Capture the cell that displays the provided text and extract its [X, Y] central coordinate. 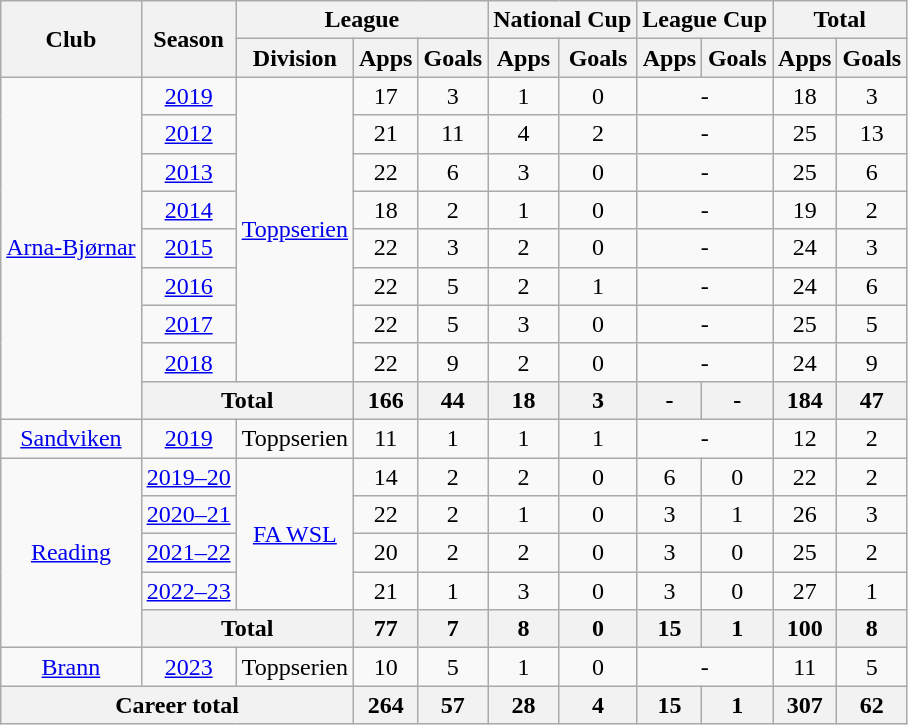
2018 [188, 362]
2012 [188, 134]
20 [386, 553]
Sandviken [71, 438]
17 [386, 96]
57 [453, 705]
Arna-Bjørnar [71, 248]
28 [524, 705]
2020–21 [188, 515]
2013 [188, 172]
League [362, 20]
10 [386, 667]
Reading [71, 553]
2019–20 [188, 477]
166 [386, 400]
2022–23 [188, 591]
12 [805, 438]
League Cup [705, 20]
7 [453, 629]
100 [805, 629]
26 [805, 515]
Division [294, 58]
National Cup [562, 20]
264 [386, 705]
2023 [188, 667]
Career total [178, 705]
184 [805, 400]
2017 [188, 324]
44 [453, 400]
Club [71, 39]
77 [386, 629]
2016 [188, 286]
62 [872, 705]
2014 [188, 210]
Brann [71, 667]
13 [872, 134]
307 [805, 705]
2015 [188, 248]
Season [188, 39]
47 [872, 400]
14 [386, 477]
27 [805, 591]
2021–22 [188, 553]
19 [805, 210]
FA WSL [294, 534]
